Return [X, Y] of the center of cell containing provided text 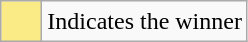
Indicates the winner [145, 22]
